Search for the cell housing the specified text and yield its [X, Y] center coordinate. 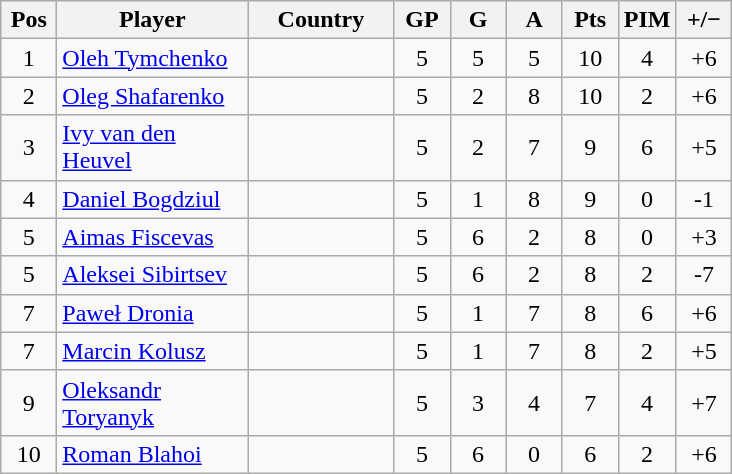
A [534, 20]
Country [321, 20]
Oleksandr Toryanyk [152, 402]
Pos [29, 20]
PIM [647, 20]
Pts [590, 20]
Marcin Kolusz [152, 351]
+7 [704, 402]
Oleh Tymchenko [152, 58]
Aimas Fiscevas [152, 237]
Daniel Bogdziul [152, 199]
+/− [704, 20]
+3 [704, 237]
G [478, 20]
Aleksei Sibirtsev [152, 275]
Oleg Shafarenko [152, 96]
-7 [704, 275]
Ivy van den Heuvel [152, 148]
GP [422, 20]
Roman Blahoi [152, 454]
-1 [704, 199]
Paweł Dronia [152, 313]
Player [152, 20]
